Search for the cell housing the specified text and yield its [x, y] center coordinate. 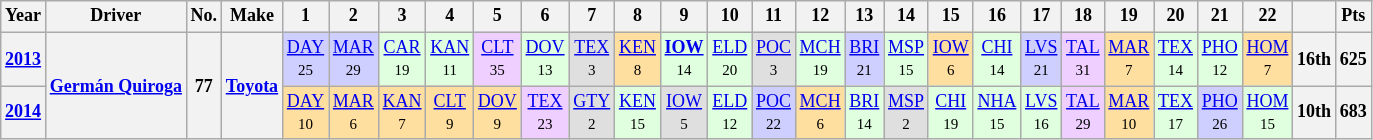
CHI19 [950, 113]
KAN11 [450, 59]
2013 [24, 59]
625 [1353, 59]
KEN8 [638, 59]
6 [545, 16]
Make [252, 16]
KEN15 [638, 113]
KAN7 [402, 113]
LVS21 [1042, 59]
Driver [116, 16]
HOM7 [1268, 59]
LVS16 [1042, 113]
14 [906, 16]
HOM15 [1268, 113]
16th [1314, 59]
POC22 [774, 113]
4 [450, 16]
DOV9 [498, 113]
CLT35 [498, 59]
No. [204, 16]
9 [684, 16]
PHO12 [1220, 59]
TEX3 [592, 59]
21 [1220, 16]
TEX14 [1176, 59]
TEX17 [1176, 113]
DAY10 [305, 113]
MAR29 [353, 59]
MCH6 [820, 113]
CLT9 [450, 113]
DOV13 [545, 59]
1 [305, 16]
TEX23 [545, 113]
8 [638, 16]
3 [402, 16]
20 [1176, 16]
5 [498, 16]
GTY2 [592, 113]
POC3 [774, 59]
MCH19 [820, 59]
16 [997, 16]
CAR19 [402, 59]
10 [730, 16]
DAY25 [305, 59]
NHA15 [997, 113]
15 [950, 16]
18 [1083, 16]
MAR6 [353, 113]
IOW14 [684, 59]
IOW6 [950, 59]
13 [864, 16]
11 [774, 16]
MSP2 [906, 113]
MAR7 [1129, 59]
2 [353, 16]
22 [1268, 16]
17 [1042, 16]
TAL29 [1083, 113]
TAL31 [1083, 59]
PHO26 [1220, 113]
CHI14 [997, 59]
2014 [24, 113]
Toyota [252, 86]
Year [24, 16]
BRI14 [864, 113]
BRI21 [864, 59]
MSP15 [906, 59]
MAR10 [1129, 113]
12 [820, 16]
7 [592, 16]
77 [204, 86]
683 [1353, 113]
Pts [1353, 16]
ELD12 [730, 113]
ELD20 [730, 59]
IOW5 [684, 113]
Germán Quiroga [116, 86]
10th [1314, 113]
19 [1129, 16]
